From the cell containing the given text, extract its center point as (X, Y) coordinate. 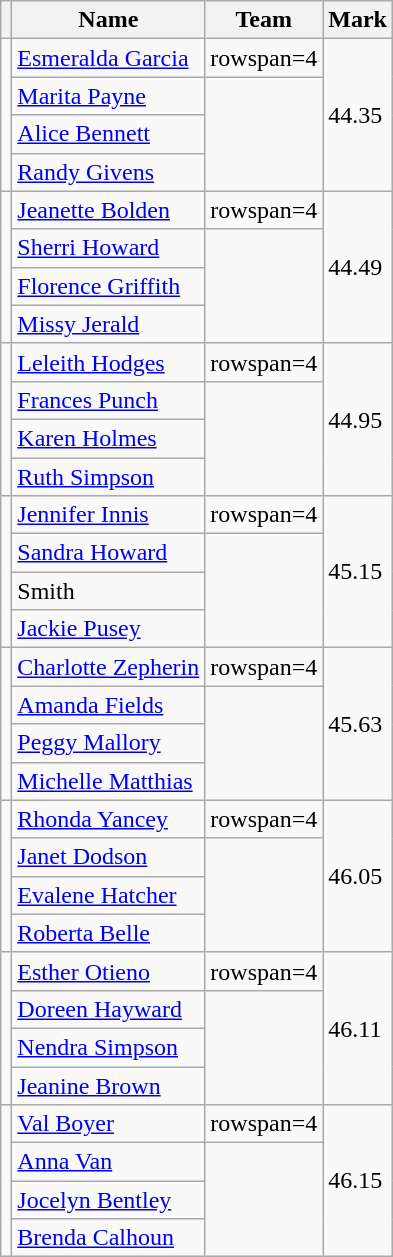
Janet Dodson (108, 857)
Jeanine Brown (108, 1085)
Randy Givens (108, 172)
Missy Jerald (108, 324)
46.11 (358, 1028)
Marita Payne (108, 96)
Ruth Simpson (108, 477)
Sherri Howard (108, 248)
Amanda Fields (108, 705)
Frances Punch (108, 400)
44.49 (358, 267)
Team (264, 20)
Charlotte Zepherin (108, 667)
Name (108, 20)
Esther Otieno (108, 971)
46.05 (358, 876)
44.95 (358, 419)
44.35 (358, 115)
Karen Holmes (108, 438)
Brenda Calhoun (108, 1238)
Anna Van (108, 1162)
Jocelyn Bentley (108, 1200)
Alice Bennett (108, 134)
Esmeralda Garcia (108, 58)
46.15 (358, 1181)
Val Boyer (108, 1124)
Mark (358, 20)
Jennifer Innis (108, 515)
45.15 (358, 572)
Roberta Belle (108, 933)
Sandra Howard (108, 553)
Peggy Mallory (108, 743)
Jeanette Bolden (108, 210)
Jackie Pusey (108, 629)
45.63 (358, 724)
Nendra Simpson (108, 1047)
Evalene Hatcher (108, 895)
Leleith Hodges (108, 362)
Florence Griffith (108, 286)
Michelle Matthias (108, 781)
Doreen Hayward (108, 1009)
Rhonda Yancey (108, 819)
Smith (108, 591)
